Search for the cell housing the specified text and yield its [X, Y] center coordinate. 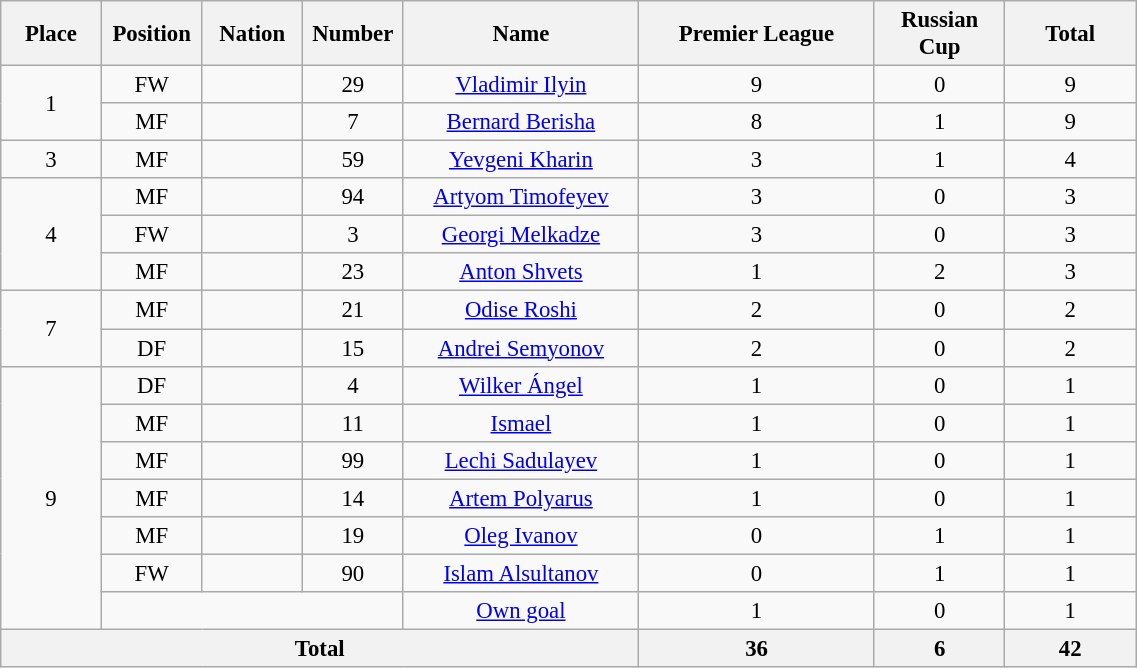
Name [521, 34]
Yevgeni Kharin [521, 160]
Nation [252, 34]
Own goal [521, 611]
Wilker Ángel [521, 385]
Ismael [521, 423]
42 [1070, 648]
Islam Alsultanov [521, 573]
29 [354, 85]
Georgi Melkadze [521, 235]
Andrei Semyonov [521, 348]
94 [354, 197]
Premier League [757, 34]
15 [354, 348]
Artyom Timofeyev [521, 197]
Lechi Sadulayev [521, 460]
36 [757, 648]
23 [354, 273]
21 [354, 310]
Anton Shvets [521, 273]
6 [940, 648]
Oleg Ivanov [521, 536]
Place [52, 34]
Russian Cup [940, 34]
Odise Roshi [521, 310]
Vladimir Ilyin [521, 85]
Artem Polyarus [521, 498]
14 [354, 498]
59 [354, 160]
Number [354, 34]
90 [354, 573]
Position [152, 34]
Bernard Berisha [521, 122]
11 [354, 423]
99 [354, 460]
19 [354, 536]
8 [757, 122]
